Capture the cell that displays the provided text and extract its (x, y) central coordinate. 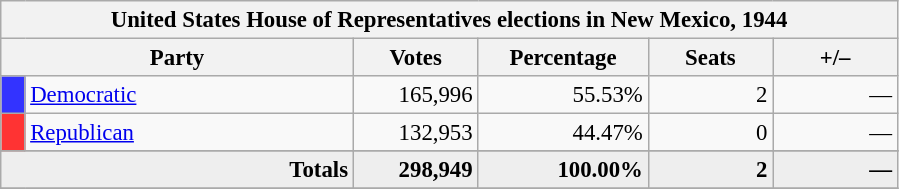
132,953 (416, 133)
100.00% (563, 170)
Seats (710, 58)
Republican (189, 133)
298,949 (416, 170)
Party (178, 58)
Democratic (189, 95)
0 (710, 133)
Percentage (563, 58)
Votes (416, 58)
44.47% (563, 133)
165,996 (416, 95)
55.53% (563, 95)
+/– (836, 58)
Totals (178, 170)
United States House of Representatives elections in New Mexico, 1944 (450, 20)
